Identify which cell holds the provided text, then report its [X, Y] central coordinate. 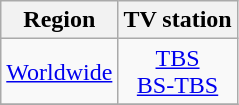
TBSBS-TBS [178, 72]
Worldwide [60, 72]
Region [60, 20]
TV station [178, 20]
